Determine the (x, y) coordinate at the center of the cell enclosing the given text.  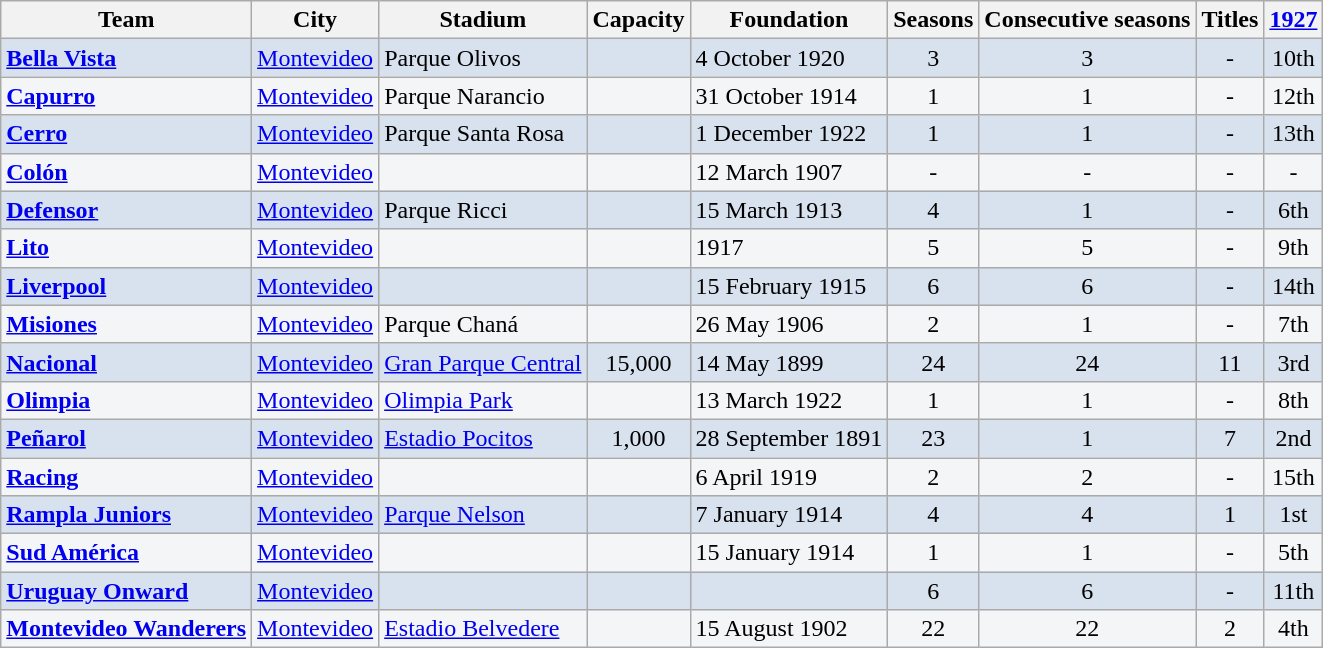
Peñarol (126, 438)
4 October 1920 (789, 58)
15 August 1902 (789, 629)
Parque Santa Rosa (483, 134)
15th (1294, 477)
15 March 1913 (789, 210)
Sud América (126, 553)
11th (1294, 591)
Lito (126, 248)
8th (1294, 400)
Gran Parque Central (483, 362)
3rd (1294, 362)
4th (1294, 629)
Liverpool (126, 286)
11 (1230, 362)
2nd (1294, 438)
7 January 1914 (789, 515)
Parque Nelson (483, 515)
Team (126, 20)
Olimpia (126, 400)
26 May 1906 (789, 324)
Colón (126, 172)
Capurro (126, 96)
15,000 (638, 362)
6th (1294, 210)
12th (1294, 96)
12 March 1907 (789, 172)
Capacity (638, 20)
1,000 (638, 438)
Seasons (934, 20)
Parque Chaná (483, 324)
1st (1294, 515)
Misiones (126, 324)
28 September 1891 (789, 438)
13th (1294, 134)
15 January 1914 (789, 553)
Parque Olivos (483, 58)
Titles (1230, 20)
Nacional (126, 362)
7th (1294, 324)
Estadio Belvedere (483, 629)
14 May 1899 (789, 362)
Consecutive seasons (1088, 20)
7 (1230, 438)
9th (1294, 248)
Parque Ricci (483, 210)
1927 (1294, 20)
Uruguay Onward (126, 591)
Racing (126, 477)
Defensor (126, 210)
Estadio Pocitos (483, 438)
5th (1294, 553)
31 October 1914 (789, 96)
City (316, 20)
Foundation (789, 20)
Rampla Juniors (126, 515)
Stadium (483, 20)
6 April 1919 (789, 477)
13 March 1922 (789, 400)
Cerro (126, 134)
1917 (789, 248)
Montevideo Wanderers (126, 629)
Olimpia Park (483, 400)
10th (1294, 58)
Bella Vista (126, 58)
23 (934, 438)
1 December 1922 (789, 134)
14th (1294, 286)
15 February 1915 (789, 286)
Parque Narancio (483, 96)
